Locate the cell with the specified text and output its (x, y) center coordinate. 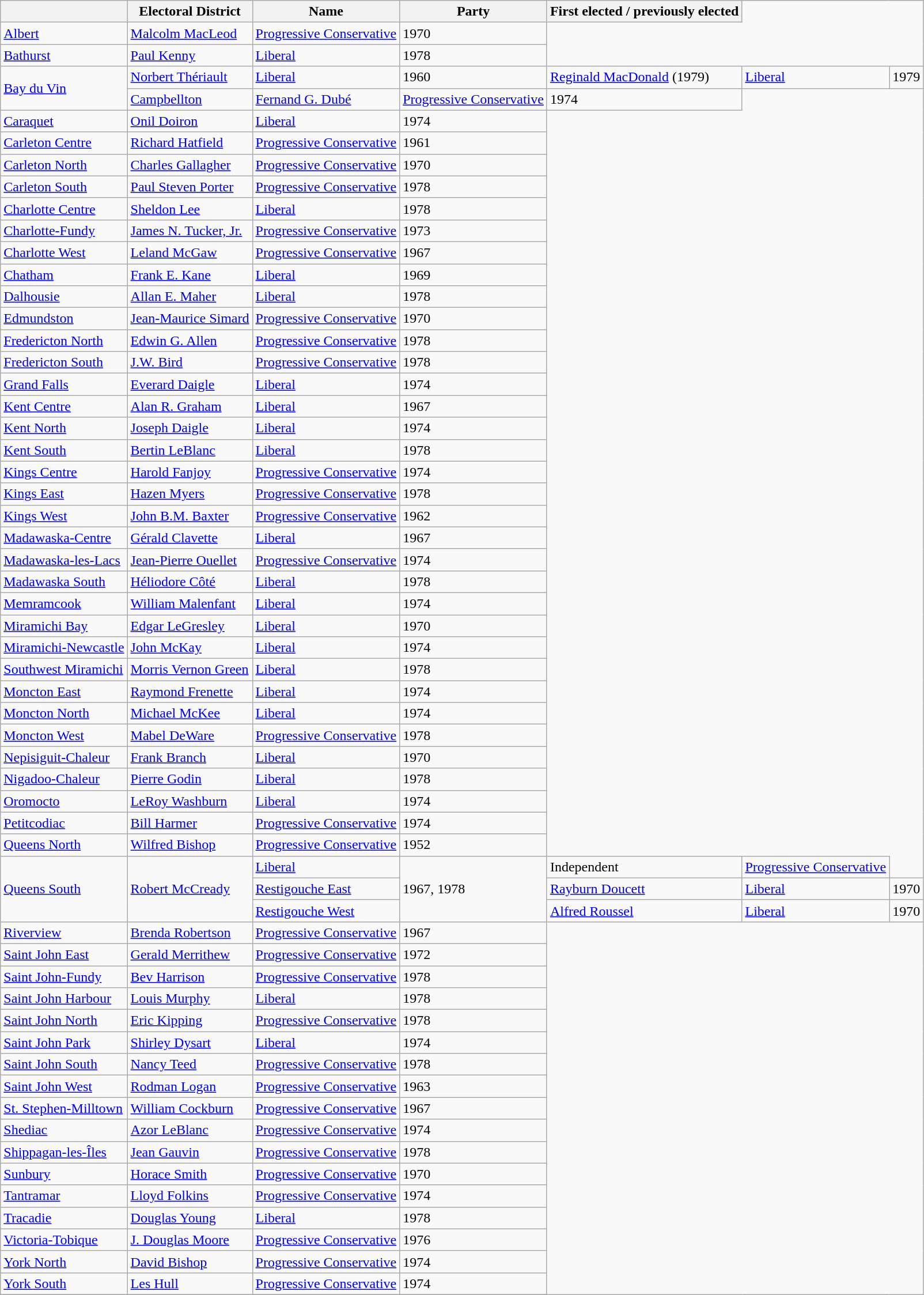
Alfred Roussel (644, 911)
Albert (64, 33)
Carleton Centre (64, 143)
Madawaska-les-Lacs (64, 560)
Allan E. Maher (190, 297)
Fernand G. Dubé (326, 99)
1952 (474, 845)
Nepisiguit-Chaleur (64, 757)
Tracadie (64, 1218)
Southwest Miramichi (64, 670)
Oromocto (64, 801)
1962 (474, 516)
Charles Gallagher (190, 165)
Frank Branch (190, 757)
Sunbury (64, 1174)
James N. Tucker, Jr. (190, 231)
Riverview (64, 932)
John B.M. Baxter (190, 516)
Name (326, 12)
Bev Harrison (190, 977)
1969 (474, 275)
Frank E. Kane (190, 275)
Chatham (64, 275)
J. Douglas Moore (190, 1240)
Lloyd Folkins (190, 1196)
1973 (474, 231)
Richard Hatfield (190, 143)
John McKay (190, 648)
Electoral District (190, 12)
Restigouche West (326, 911)
1960 (474, 77)
Wilfred Bishop (190, 845)
Michael McKee (190, 713)
Gérald Clavette (190, 538)
William Malenfant (190, 603)
Nigadoo-Chaleur (64, 779)
Kings Centre (64, 472)
Shirley Dysart (190, 1043)
Bathurst (64, 55)
Miramichi Bay (64, 625)
Fredericton South (64, 363)
Saint John Harbour (64, 999)
Mabel DeWare (190, 735)
Queens North (64, 845)
Sheldon Lee (190, 209)
Saint John South (64, 1064)
Raymond Frenette (190, 692)
Rodman Logan (190, 1086)
Moncton North (64, 713)
Fredericton North (64, 341)
Rayburn Doucett (644, 889)
Jean-Maurice Simard (190, 319)
Kent Centre (64, 406)
Queens South (64, 889)
1972 (474, 954)
Restigouche East (326, 889)
Les Hull (190, 1283)
Edgar LeGresley (190, 625)
Grand Falls (64, 384)
Miramichi-Newcastle (64, 648)
Saint John East (64, 954)
Edwin G. Allen (190, 341)
Alan R. Graham (190, 406)
Malcolm MacLeod (190, 33)
Nancy Teed (190, 1064)
Party (474, 12)
Dalhousie (64, 297)
Saint John North (64, 1021)
Campbellton (190, 99)
Kings West (64, 516)
Tantramar (64, 1196)
Jean Gauvin (190, 1152)
Kent South (64, 450)
Everard Daigle (190, 384)
Madawaska-Centre (64, 538)
1963 (474, 1086)
Azor LeBlanc (190, 1130)
Norbert Thériault (190, 77)
Joseph Daigle (190, 428)
Kings East (64, 494)
Independent (644, 867)
Moncton West (64, 735)
1961 (474, 143)
St. Stephen-Milltown (64, 1108)
Leland McGaw (190, 252)
Eric Kipping (190, 1021)
Petitcodiac (64, 823)
Charlotte-Fundy (64, 231)
Gerald Merrithew (190, 954)
Memramcook (64, 603)
Moncton East (64, 692)
Reginald MacDonald (1979) (644, 77)
Horace Smith (190, 1174)
Charlotte Centre (64, 209)
Hazen Myers (190, 494)
1979 (907, 77)
1967, 1978 (474, 889)
Saint John-Fundy (64, 977)
Morris Vernon Green (190, 670)
Jean-Pierre Ouellet (190, 560)
Kent North (64, 428)
Bill Harmer (190, 823)
Douglas Young (190, 1218)
Paul Steven Porter (190, 187)
Onil Doiron (190, 121)
Victoria-Tobique (64, 1240)
York North (64, 1262)
Saint John West (64, 1086)
Louis Murphy (190, 999)
William Cockburn (190, 1108)
David Bishop (190, 1262)
Héliodore Côté (190, 582)
First elected / previously elected (644, 12)
J.W. Bird (190, 363)
Charlotte West (64, 252)
Bertin LeBlanc (190, 450)
1976 (474, 1240)
Saint John Park (64, 1043)
Caraquet (64, 121)
Carleton South (64, 187)
Harold Fanjoy (190, 472)
Paul Kenny (190, 55)
Brenda Robertson (190, 932)
Shediac (64, 1130)
York South (64, 1283)
Bay du Vin (64, 88)
Pierre Godin (190, 779)
Edmundston (64, 319)
Robert McCready (190, 889)
Carleton North (64, 165)
Shippagan-les-Îles (64, 1152)
LeRoy Washburn (190, 801)
Madawaska South (64, 582)
